Return the (x, y) coordinate for the center point of the cell that contains the specified text.  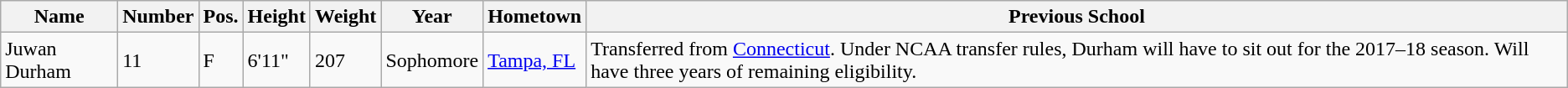
Year (432, 17)
11 (158, 60)
Tampa, FL (534, 60)
Number (158, 17)
6'11" (276, 60)
Previous School (1077, 17)
F (221, 60)
Hometown (534, 17)
207 (345, 60)
Juwan Durham (59, 60)
Sophomore (432, 60)
Height (276, 17)
Pos. (221, 17)
Name (59, 17)
Weight (345, 17)
